Return the [x, y] coordinate for the center point of the cell that contains the specified text.  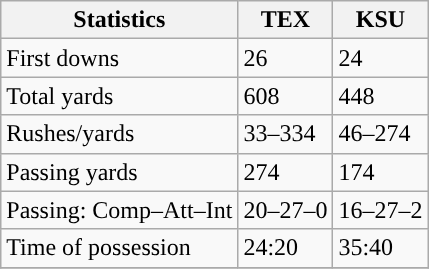
174 [380, 172]
16–27–2 [380, 210]
Passing yards [120, 172]
Total yards [120, 96]
448 [380, 96]
33–334 [286, 134]
KSU [380, 20]
26 [286, 58]
First downs [120, 58]
TEX [286, 20]
274 [286, 172]
24:20 [286, 248]
46–274 [380, 134]
Time of possession [120, 248]
Statistics [120, 20]
Rushes/yards [120, 134]
20–27–0 [286, 210]
Passing: Comp–Att–Int [120, 210]
24 [380, 58]
35:40 [380, 248]
608 [286, 96]
